Search for the cell housing the specified text and yield its (x, y) center coordinate. 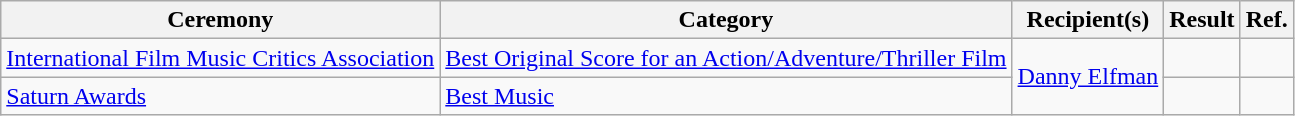
Saturn Awards (220, 96)
Best Music (726, 96)
Category (726, 20)
Result (1202, 20)
Ref. (1266, 20)
International Film Music Critics Association (220, 58)
Recipient(s) (1088, 20)
Danny Elfman (1088, 77)
Best Original Score for an Action/Adventure/Thriller Film (726, 58)
Ceremony (220, 20)
